Output the [x, y] coordinate of the center of the cell containing the given text.  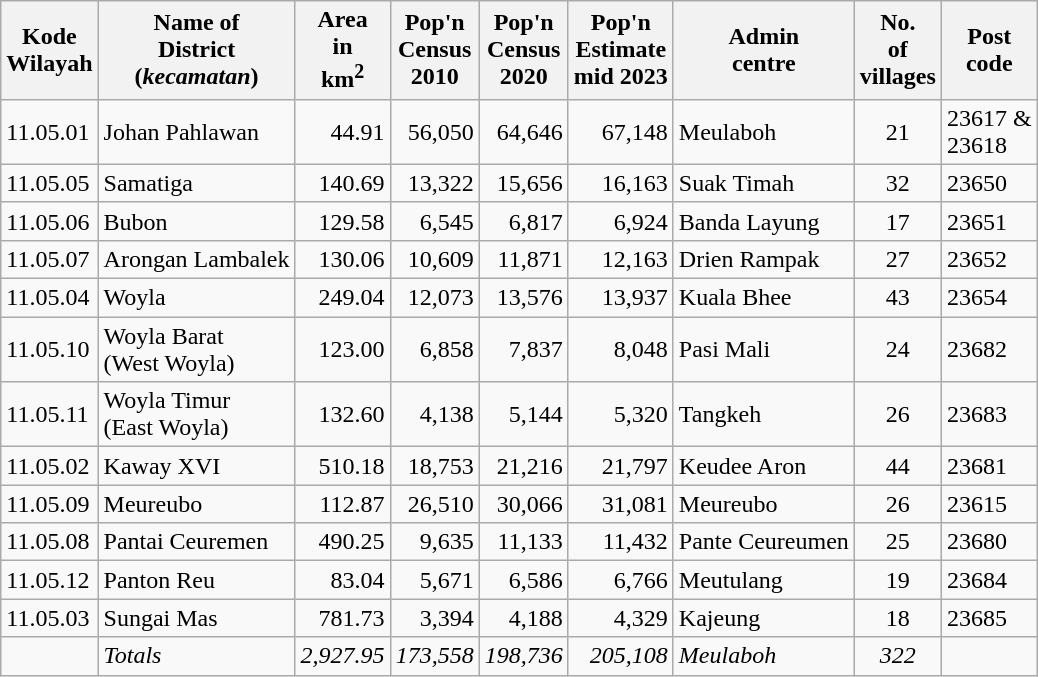
23651 [989, 221]
32 [898, 183]
21 [898, 132]
Woyla [196, 298]
2,927.95 [342, 656]
23684 [989, 580]
7,837 [524, 350]
132.60 [342, 414]
4,329 [620, 618]
11.05.02 [50, 466]
Sungai Mas [196, 618]
23654 [989, 298]
Totals [196, 656]
6,586 [524, 580]
781.73 [342, 618]
56,050 [434, 132]
23685 [989, 618]
21,216 [524, 466]
130.06 [342, 259]
11,133 [524, 542]
11.05.12 [50, 580]
23680 [989, 542]
23682 [989, 350]
13,322 [434, 183]
13,576 [524, 298]
Meutulang [764, 580]
205,108 [620, 656]
129.58 [342, 221]
67,148 [620, 132]
9,635 [434, 542]
6,817 [524, 221]
11.05.10 [50, 350]
Kaway XVI [196, 466]
11.05.04 [50, 298]
173,558 [434, 656]
Woyla Timur (East Woyla) [196, 414]
322 [898, 656]
43 [898, 298]
18 [898, 618]
5,671 [434, 580]
11.05.08 [50, 542]
Banda Layung [764, 221]
11.05.05 [50, 183]
11.05.06 [50, 221]
Drien Rampak [764, 259]
10,609 [434, 259]
23650 [989, 183]
17 [898, 221]
510.18 [342, 466]
13,937 [620, 298]
Admincentre [764, 50]
Tangkeh [764, 414]
Name ofDistrict(kecamatan) [196, 50]
Panton Reu [196, 580]
23615 [989, 504]
30,066 [524, 504]
Suak Timah [764, 183]
25 [898, 542]
Keudee Aron [764, 466]
4,188 [524, 618]
6,858 [434, 350]
24 [898, 350]
3,394 [434, 618]
11.05.03 [50, 618]
Pop'nCensus2010 [434, 50]
12,073 [434, 298]
249.04 [342, 298]
5,320 [620, 414]
6,924 [620, 221]
11.05.01 [50, 132]
Johan Pahlawan [196, 132]
11,432 [620, 542]
Bubon [196, 221]
23681 [989, 466]
64,646 [524, 132]
18,753 [434, 466]
Arongan Lambalek [196, 259]
27 [898, 259]
15,656 [524, 183]
123.00 [342, 350]
No. of villages [898, 50]
21,797 [620, 466]
Kuala Bhee [764, 298]
11.05.07 [50, 259]
Kajeung [764, 618]
KodeWilayah [50, 50]
Samatiga [196, 183]
Area inkm2 [342, 50]
11.05.09 [50, 504]
16,163 [620, 183]
44.91 [342, 132]
4,138 [434, 414]
198,736 [524, 656]
26,510 [434, 504]
23617 &23618 [989, 132]
83.04 [342, 580]
6,766 [620, 580]
11,871 [524, 259]
112.87 [342, 504]
44 [898, 466]
Pantai Ceuremen [196, 542]
Postcode [989, 50]
31,081 [620, 504]
Pop'nEstimatemid 2023 [620, 50]
11.05.11 [50, 414]
490.25 [342, 542]
140.69 [342, 183]
Pasi Mali [764, 350]
8,048 [620, 350]
Pante Ceureumen [764, 542]
23652 [989, 259]
5,144 [524, 414]
12,163 [620, 259]
Woyla Barat (West Woyla) [196, 350]
Pop'nCensus2020 [524, 50]
23683 [989, 414]
6,545 [434, 221]
19 [898, 580]
